Output the (X, Y) coordinate of the center of the cell containing the given text.  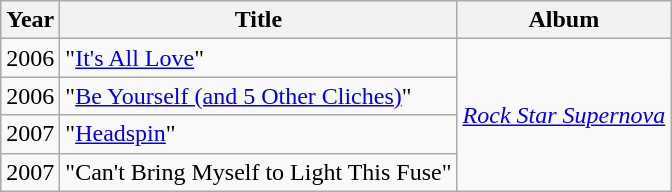
"Be Yourself (and 5 Other Cliches)" (258, 96)
"Headspin" (258, 134)
"It's All Love" (258, 58)
Rock Star Supernova (564, 115)
Album (564, 20)
"Can't Bring Myself to Light This Fuse" (258, 172)
Year (30, 20)
Title (258, 20)
